Find where the given text appears and provide that cell's center as (x, y) coordinate. 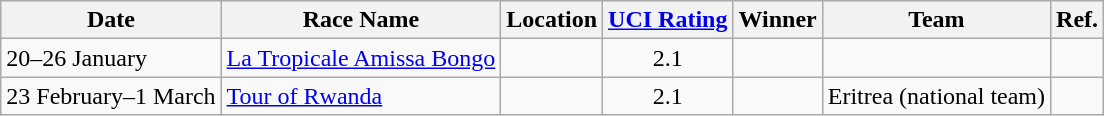
23 February–1 March (111, 96)
Team (936, 20)
La Tropicale Amissa Bongo (361, 58)
Date (111, 20)
Tour of Rwanda (361, 96)
UCI Rating (668, 20)
20–26 January (111, 58)
Location (552, 20)
Ref. (1078, 20)
Winner (778, 20)
Eritrea (national team) (936, 96)
Race Name (361, 20)
